Detect which cell encompasses the target text, then output its (x, y) center coordinate. 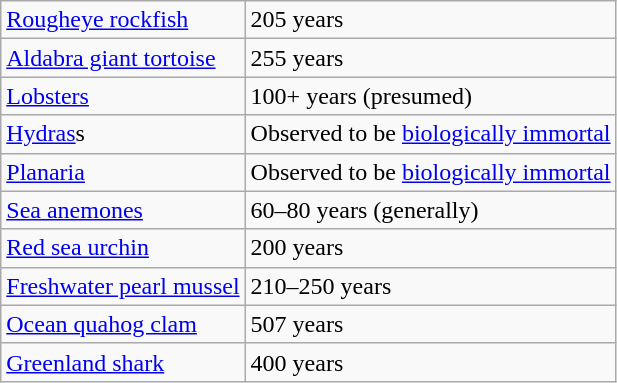
Hydrass (123, 134)
200 years (430, 248)
Red sea urchin (123, 248)
Lobsters (123, 96)
400 years (430, 362)
Greenland shark (123, 362)
Freshwater pearl mussel (123, 286)
Planaria (123, 172)
100+ years (presumed) (430, 96)
Sea anemones (123, 210)
Aldabra giant tortoise (123, 58)
210–250 years (430, 286)
Ocean quahog clam (123, 324)
255 years (430, 58)
Rougheye rockfish (123, 20)
507 years (430, 324)
205 years (430, 20)
60–80 years (generally) (430, 210)
